Provide the [X, Y] coordinate of the cell's center where the given text is located.  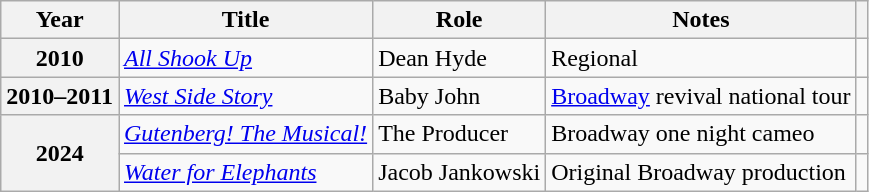
2010 [60, 58]
Regional [701, 58]
Jacob Jankowski [460, 172]
Title [245, 20]
The Producer [460, 134]
Baby John [460, 96]
Notes [701, 20]
2024 [60, 153]
Water for Elephants [245, 172]
Original Broadway production [701, 172]
West Side Story [245, 96]
Broadway one night cameo [701, 134]
All Shook Up [245, 58]
Gutenberg! The Musical! [245, 134]
Dean Hyde [460, 58]
Year [60, 20]
Broadway revival national tour [701, 96]
Role [460, 20]
2010–2011 [60, 96]
